Scan for the cell matching the given text and deliver its (X, Y) coordinate at center. 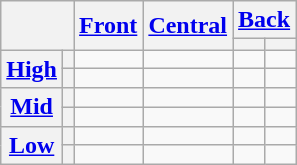
Low (32, 145)
Back (264, 20)
Mid (32, 107)
Central (188, 26)
Front (108, 26)
High (32, 69)
